Extract the [X, Y] coordinate from the center of the cell holding the provided text.  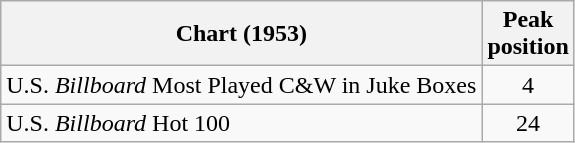
4 [528, 85]
U.S. Billboard Most Played C&W in Juke Boxes [242, 85]
Peakposition [528, 34]
Chart (1953) [242, 34]
24 [528, 123]
U.S. Billboard Hot 100 [242, 123]
